For the text-containing cell, return its midpoint in (X, Y) coordinate format. 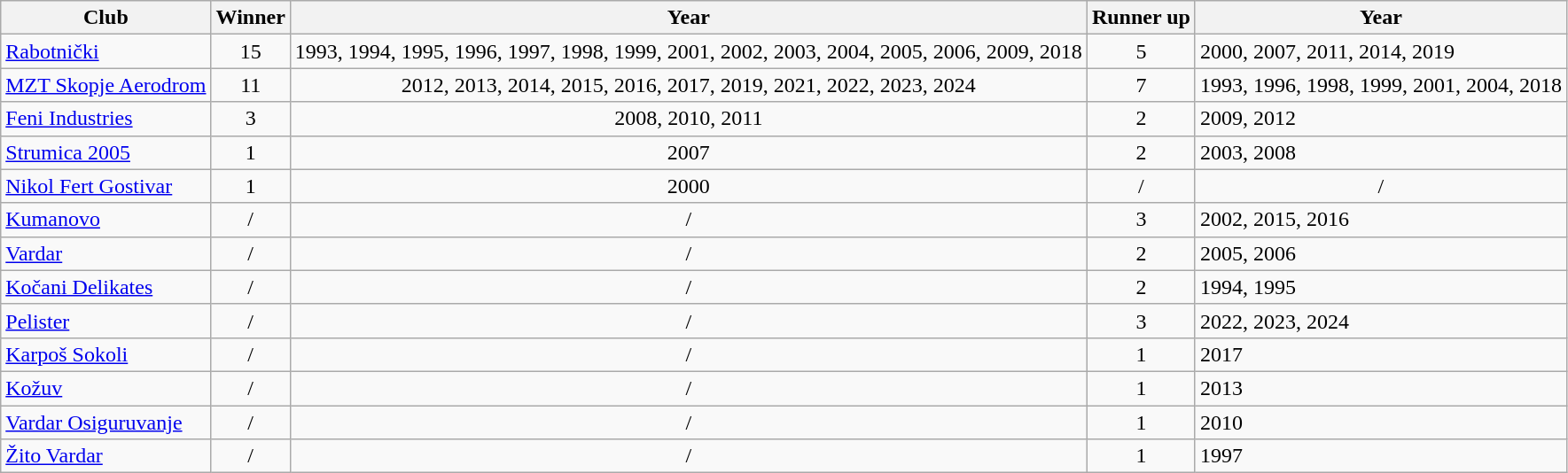
2007 (688, 152)
Nikol Fert Gostivar (106, 186)
1994, 1995 (1381, 287)
15 (250, 51)
2000 (688, 186)
Žito Vardar (106, 456)
Feni Industries (106, 119)
Strumica 2005 (106, 152)
Kumanovo (106, 220)
5 (1141, 51)
Kožuv (106, 388)
1997 (1381, 456)
2012, 2013, 2014, 2015, 2016, 2017, 2019, 2021, 2022, 2023, 2024 (688, 85)
1993, 1994, 1995, 1996, 1997, 1998, 1999, 2001, 2002, 2003, 2004, 2005, 2006, 2009, 2018 (688, 51)
Karpoš Sokoli (106, 354)
2013 (1381, 388)
1993, 1996, 1998, 1999, 2001, 2004, 2018 (1381, 85)
2005, 2006 (1381, 253)
2009, 2012 (1381, 119)
Club (106, 18)
2002, 2015, 2016 (1381, 220)
Vardar Osiguruvanje (106, 423)
2010 (1381, 423)
Vardar (106, 253)
MZT Skopje Aerodrom (106, 85)
Kočani Delikates (106, 287)
2008, 2010, 2011 (688, 119)
Runner up (1141, 18)
2000, 2007, 2011, 2014, 2019 (1381, 51)
11 (250, 85)
Pelister (106, 321)
2022, 2023, 2024 (1381, 321)
2017 (1381, 354)
7 (1141, 85)
2003, 2008 (1381, 152)
Winner (250, 18)
Rabotnički (106, 51)
